Provide the [X, Y] coordinate of the cell's center where the given text is located.  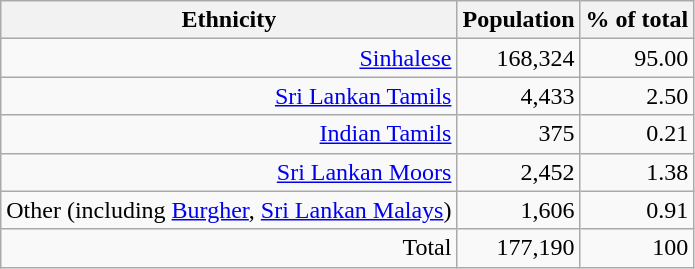
0.21 [637, 134]
Sri Lankan Tamils [229, 96]
Indian Tamils [229, 134]
Total [229, 248]
Ethnicity [229, 20]
0.91 [637, 210]
168,324 [518, 58]
% of total [637, 20]
Other (including Burgher, Sri Lankan Malays) [229, 210]
1.38 [637, 172]
Sinhalese [229, 58]
2.50 [637, 96]
177,190 [518, 248]
95.00 [637, 58]
Sri Lankan Moors [229, 172]
375 [518, 134]
100 [637, 248]
Population [518, 20]
1,606 [518, 210]
2,452 [518, 172]
4,433 [518, 96]
